Pinpoint the cell where the given text exists, returning its [X, Y] midpoint coordinate. 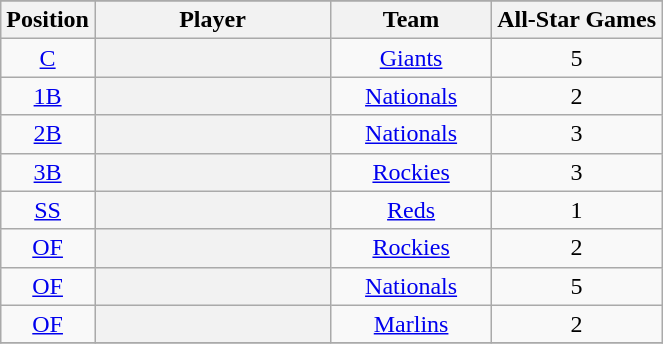
Team [412, 20]
SS [48, 210]
3B [48, 172]
1 [577, 210]
Marlins [412, 324]
2B [48, 134]
1B [48, 96]
Giants [412, 58]
Player [212, 20]
All-Star Games [577, 20]
Reds [412, 210]
Position [48, 20]
C [48, 58]
